Capture the cell that displays the provided text and extract its (x, y) central coordinate. 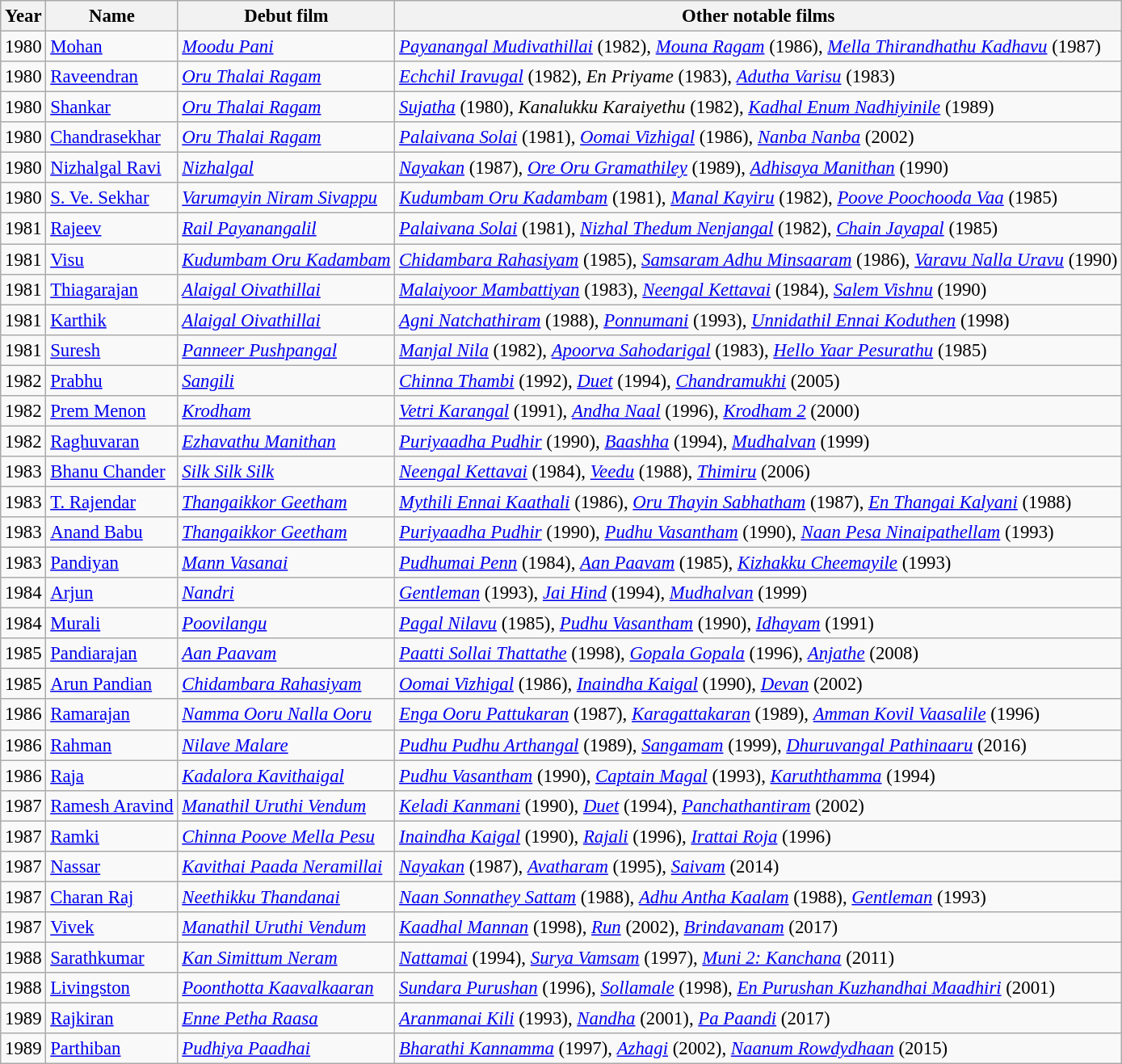
Chinna Poove Mella Pesu (286, 836)
Sangili (286, 381)
Echchil Iravugal (1982), En Priyame (1983), Adutha Varisu (1983) (759, 77)
Sundara Purushan (1996), Sollamale (1998), En Purushan Kuzhandhai Maadhiri (2001) (759, 988)
Vetri Karangal (1991), Andha Naal (1996), Krodham 2 (2000) (759, 411)
Keladi Kanmani (1990), Duet (1994), Panchathantiram (2002) (759, 805)
Poovilangu (286, 624)
Pudhumai Penn (1984), Aan Paavam (1985), Kizhakku Cheemayile (1993) (759, 563)
Kadalora Kavithaigal (286, 776)
Nizhalgal Ravi (111, 168)
Panneer Pushpangal (286, 350)
Rajkiran (111, 1019)
Ramesh Aravind (111, 805)
Kavithai Paada Neramillai (286, 867)
Gentleman (1993), Jai Hind (1994), Mudhalvan (1999) (759, 593)
Mythili Ennai Kaathali (1986), Oru Thayin Sabhatham (1987), En Thangai Kalyani (1988) (759, 502)
Pandiyan (111, 563)
T. Rajendar (111, 502)
Poonthotta Kaavalkaaran (286, 988)
Chidambara Rahasiyam (1985), Samsaram Adhu Minsaaram (1986), Varavu Nalla Uravu (1990) (759, 259)
Ramki (111, 836)
Enne Petha Raasa (286, 1019)
Aranmanai Kili (1993), Nandha (2001), Pa Paandi (2017) (759, 1019)
Palaivana Solai (1981), Oomai Vizhigal (1986), Nanba Nanba (2002) (759, 137)
Varumayin Niram Sivappu (286, 198)
Nizhalgal (286, 168)
Ezhavathu Manithan (286, 441)
Chidambara Rahasiyam (286, 684)
Prabhu (111, 381)
Vivek (111, 927)
Kan Simittum Neram (286, 957)
Raghuvaran (111, 441)
Charan Raj (111, 897)
Anand Babu (111, 532)
Kaadhal Mannan (1998), Run (2002), Brindavanam (2017) (759, 927)
Visu (111, 259)
Debut film (286, 16)
Nassar (111, 867)
Nayakan (1987), Avatharam (1995), Saivam (2014) (759, 867)
Nilave Malare (286, 745)
Raveendran (111, 77)
Pudhu Pudhu Arthangal (1989), Sangamam (1999), Dhuruvangal Pathinaaru (2016) (759, 745)
Manjal Nila (1982), Apoorva Sahodarigal (1983), Hello Yaar Pesurathu (1985) (759, 350)
Puriyaadha Pudhir (1990), Pudhu Vasantham (1990), Naan Pesa Ninaipathellam (1993) (759, 532)
Kudumbam Oru Kadambam (1981), Manal Kayiru (1982), Poove Poochooda Vaa (1985) (759, 198)
S. Ve. Sekhar (111, 198)
Neengal Kettavai (1984), Veedu (1988), Thimiru (2006) (759, 472)
Chandrasekhar (111, 137)
Pudhiya Paadhai (286, 1049)
Shankar (111, 107)
Karthik (111, 320)
Mohan (111, 47)
Parthiban (111, 1049)
Sarathkumar (111, 957)
Silk Silk Silk (286, 472)
Ramarajan (111, 715)
Rahman (111, 745)
Palaivana Solai (1981), Nizhal Thedum Nenjangal (1982), Chain Jayapal (1985) (759, 229)
Aan Paavam (286, 654)
Raja (111, 776)
Payanangal Mudivathillai (1982), Mouna Ragam (1986), Mella Thirandhathu Kadhavu (1987) (759, 47)
Mann Vasanai (286, 563)
Nandri (286, 593)
Namma Ooru Nalla Ooru (286, 715)
Rajeev (111, 229)
Agni Natchathiram (1988), Ponnumani (1993), Unnidathil Ennai Koduthen (1998) (759, 320)
Year (23, 16)
Pandiarajan (111, 654)
Pagal Nilavu (1985), Pudhu Vasantham (1990), Idhayam (1991) (759, 624)
Rail Payanangalil (286, 229)
Suresh (111, 350)
Neethikku Thandanai (286, 897)
Name (111, 16)
Enga Ooru Pattukaran (1987), Karagattakaran (1989), Amman Kovil Vaasalile (1996) (759, 715)
Arjun (111, 593)
Chinna Thambi (1992), Duet (1994), Chandramukhi (2005) (759, 381)
Nayakan (1987), Ore Oru Gramathiley (1989), Adhisaya Manithan (1990) (759, 168)
Pudhu Vasantham (1990), Captain Magal (1993), Karuththamma (1994) (759, 776)
Bhanu Chander (111, 472)
Oomai Vizhigal (1986), Inaindha Kaigal (1990), Devan (2002) (759, 684)
Paatti Sollai Thattathe (1998), Gopala Gopala (1996), Anjathe (2008) (759, 654)
Thiagarajan (111, 289)
Malaiyoor Mambattiyan (1983), Neengal Kettavai (1984), Salem Vishnu (1990) (759, 289)
Inaindha Kaigal (1990), Rajali (1996), Irattai Roja (1996) (759, 836)
Naan Sonnathey Sattam (1988), Adhu Antha Kaalam (1988), Gentleman (1993) (759, 897)
Krodham (286, 411)
Arun Pandian (111, 684)
Moodu Pani (286, 47)
Puriyaadha Pudhir (1990), Baashha (1994), Mudhalvan (1999) (759, 441)
Livingston (111, 988)
Sujatha (1980), Kanalukku Karaiyethu (1982), Kadhal Enum Nadhiyinile (1989) (759, 107)
Kudumbam Oru Kadambam (286, 259)
Murali (111, 624)
Other notable films (759, 16)
Bharathi Kannamma (1997), Azhagi (2002), Naanum Rowdydhaan (2015) (759, 1049)
Nattamai (1994), Surya Vamsam (1997), Muni 2: Kanchana (2011) (759, 957)
Prem Menon (111, 411)
